Extract the [x, y] coordinate from the center of the cell holding the provided text.  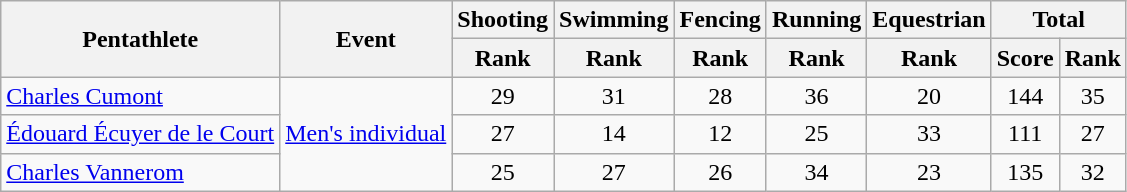
144 [1025, 96]
29 [503, 96]
Total [1058, 20]
14 [614, 134]
26 [720, 172]
Men's individual [366, 134]
Score [1025, 58]
135 [1025, 172]
Charles Vannerom [140, 172]
Édouard Écuyer de le Court [140, 134]
Pentathlete [140, 39]
32 [1092, 172]
20 [929, 96]
111 [1025, 134]
23 [929, 172]
28 [720, 96]
12 [720, 134]
Swimming [614, 20]
Shooting [503, 20]
35 [1092, 96]
31 [614, 96]
Event [366, 39]
34 [816, 172]
Charles Cumont [140, 96]
Fencing [720, 20]
33 [929, 134]
Equestrian [929, 20]
Running [816, 20]
36 [816, 96]
